Pinpoint the cell where the given text exists, returning its (x, y) midpoint coordinate. 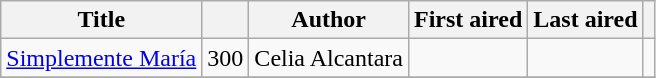
Title (102, 20)
Celia Alcantara (329, 58)
Author (329, 20)
Last aired (586, 20)
First aired (468, 20)
Simplemente María (102, 58)
300 (226, 58)
